Provide the (X, Y) coordinate of the cell's center where the given text is located.  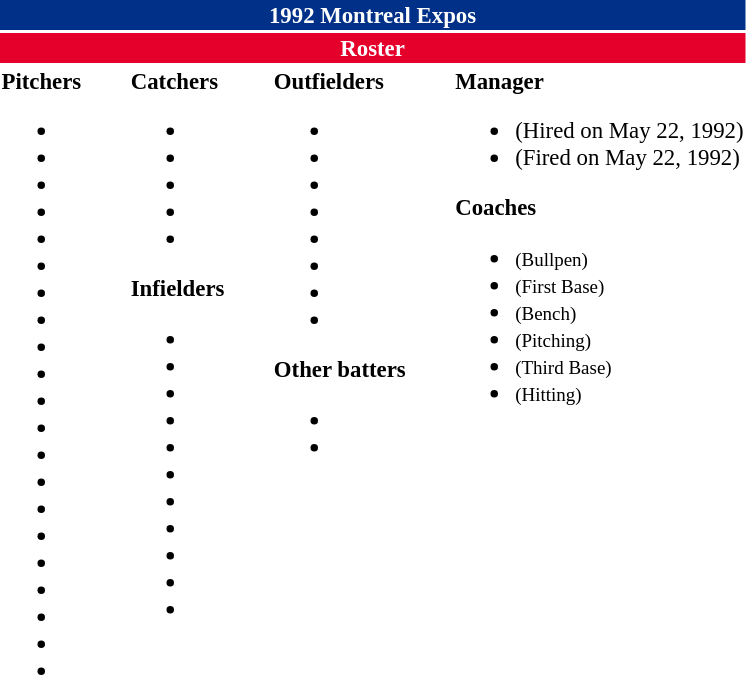
1992 Montreal Expos (372, 15)
Roster (372, 48)
